Scan for the cell matching the given text and deliver its (x, y) coordinate at center. 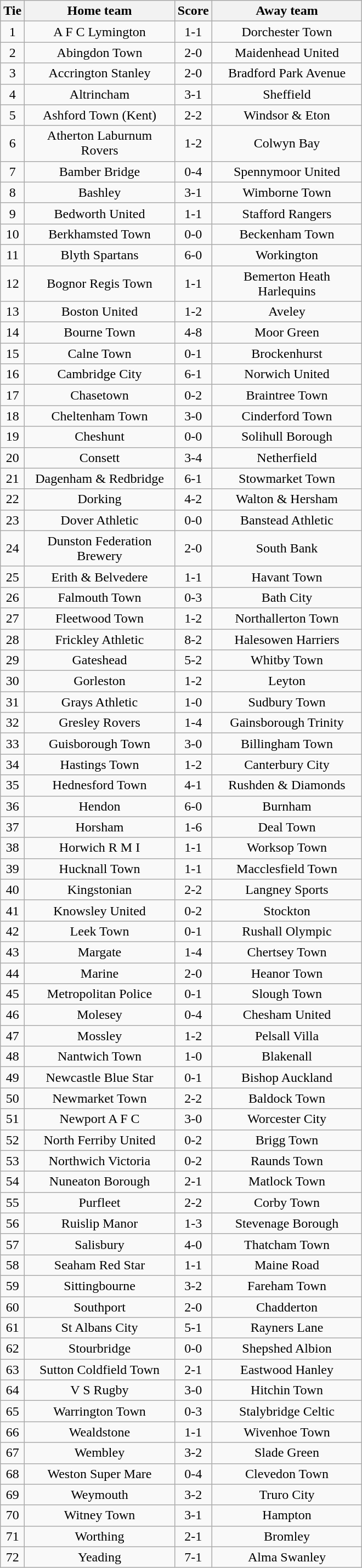
Ashford Town (Kent) (100, 115)
Maidenhead United (287, 53)
Aveley (287, 312)
12 (13, 283)
Leek Town (100, 931)
4 (13, 94)
71 (13, 1536)
St Albans City (100, 1328)
Weymouth (100, 1495)
10 (13, 234)
Horwich R M I (100, 848)
56 (13, 1223)
Northallerton Town (287, 618)
Guisborough Town (100, 744)
64 (13, 1390)
Gateshead (100, 660)
61 (13, 1328)
Boston United (100, 312)
Frickley Athletic (100, 640)
24 (13, 548)
27 (13, 618)
Bourne Town (100, 333)
Eastwood Hanley (287, 1370)
Solihull Borough (287, 437)
Seaham Red Star (100, 1265)
Tie (13, 11)
Berkhamsted Town (100, 234)
Wembley (100, 1453)
Hednesford Town (100, 785)
54 (13, 1182)
Stafford Rangers (287, 213)
Billingham Town (287, 744)
Gorleston (100, 681)
Macclesfield Town (287, 869)
Northwich Victoria (100, 1161)
Spennymoor United (287, 172)
28 (13, 640)
Sutton Coldfield Town (100, 1370)
Bognor Regis Town (100, 283)
Windsor & Eton (287, 115)
Worcester City (287, 1119)
44 (13, 973)
Altrincham (100, 94)
4-0 (193, 1244)
Dorking (100, 499)
Bradford Park Avenue (287, 73)
Wealdstone (100, 1432)
65 (13, 1411)
17 (13, 395)
49 (13, 1077)
Chesham United (287, 1015)
Corby Town (287, 1202)
Heanor Town (287, 973)
Cheshunt (100, 437)
33 (13, 744)
47 (13, 1036)
Dunston Federation Brewery (100, 548)
21 (13, 478)
Brockenhurst (287, 353)
Wimborne Town (287, 192)
62 (13, 1349)
Salisbury (100, 1244)
Alma Swanley (287, 1557)
North Ferriby United (100, 1140)
4-2 (193, 499)
Banstead Athletic (287, 520)
48 (13, 1057)
52 (13, 1140)
42 (13, 931)
Nantwich Town (100, 1057)
Margate (100, 952)
25 (13, 577)
Hucknall Town (100, 869)
4-1 (193, 785)
Slade Green (287, 1453)
8-2 (193, 640)
7 (13, 172)
V S Rugby (100, 1390)
20 (13, 458)
Newcastle Blue Star (100, 1077)
Thatcham Town (287, 1244)
Rushall Olympic (287, 931)
Bromley (287, 1536)
Gresley Rovers (100, 723)
Colwyn Bay (287, 144)
41 (13, 910)
Stourbridge (100, 1349)
Whitby Town (287, 660)
Stalybridge Celtic (287, 1411)
Southport (100, 1307)
Shepshed Albion (287, 1349)
Fleetwood Town (100, 618)
Bamber Bridge (100, 172)
13 (13, 312)
29 (13, 660)
Cinderford Town (287, 416)
Rayners Lane (287, 1328)
3 (13, 73)
51 (13, 1119)
Grays Athletic (100, 702)
Chertsey Town (287, 952)
22 (13, 499)
66 (13, 1432)
3-4 (193, 458)
Hitchin Town (287, 1390)
Consett (100, 458)
6 (13, 144)
Ruislip Manor (100, 1223)
Falmouth Town (100, 597)
Bemerton Heath Harlequins (287, 283)
Cheltenham Town (100, 416)
Netherfield (287, 458)
Stevenage Borough (287, 1223)
40 (13, 890)
43 (13, 952)
59 (13, 1286)
26 (13, 597)
19 (13, 437)
18 (13, 416)
2 (13, 53)
Marine (100, 973)
Havant Town (287, 577)
Stockton (287, 910)
Nuneaton Borough (100, 1182)
16 (13, 374)
Clevedon Town (287, 1474)
Langney Sports (287, 890)
23 (13, 520)
1 (13, 32)
Slough Town (287, 994)
53 (13, 1161)
Calne Town (100, 353)
Newport A F C (100, 1119)
Hendon (100, 806)
Atherton Laburnum Rovers (100, 144)
Baldock Town (287, 1098)
Yeading (100, 1557)
Sheffield (287, 94)
4-8 (193, 333)
Braintree Town (287, 395)
Brigg Town (287, 1140)
34 (13, 765)
Sudbury Town (287, 702)
58 (13, 1265)
70 (13, 1515)
45 (13, 994)
Knowsley United (100, 910)
Bedworth United (100, 213)
Beckenham Town (287, 234)
1-6 (193, 827)
36 (13, 806)
72 (13, 1557)
Matlock Town (287, 1182)
39 (13, 869)
Newmarket Town (100, 1098)
46 (13, 1015)
63 (13, 1370)
50 (13, 1098)
Chadderton (287, 1307)
Purfleet (100, 1202)
32 (13, 723)
Home team (100, 11)
Cambridge City (100, 374)
Dorchester Town (287, 32)
5 (13, 115)
Abingdon Town (100, 53)
7-1 (193, 1557)
Blyth Spartans (100, 255)
Canterbury City (287, 765)
30 (13, 681)
Bashley (100, 192)
31 (13, 702)
Burnham (287, 806)
Workington (287, 255)
Hastings Town (100, 765)
1-3 (193, 1223)
Molesey (100, 1015)
Away team (287, 11)
Mossley (100, 1036)
Kingstonian (100, 890)
8 (13, 192)
Chasetown (100, 395)
Bishop Auckland (287, 1077)
Worthing (100, 1536)
Accrington Stanley (100, 73)
5-1 (193, 1328)
Truro City (287, 1495)
Score (193, 11)
Maine Road (287, 1265)
Witney Town (100, 1515)
Wivenhoe Town (287, 1432)
38 (13, 848)
11 (13, 255)
Raunds Town (287, 1161)
Blakenall (287, 1057)
5-2 (193, 660)
Deal Town (287, 827)
Bath City (287, 597)
Horsham (100, 827)
37 (13, 827)
Weston Super Mare (100, 1474)
Moor Green (287, 333)
Halesowen Harriers (287, 640)
14 (13, 333)
Pelsall Villa (287, 1036)
15 (13, 353)
South Bank (287, 548)
Fareham Town (287, 1286)
9 (13, 213)
57 (13, 1244)
Gainsborough Trinity (287, 723)
Warrington Town (100, 1411)
Walton & Hersham (287, 499)
Rushden & Diamonds (287, 785)
Dover Athletic (100, 520)
Worksop Town (287, 848)
Sittingbourne (100, 1286)
Stowmarket Town (287, 478)
A F C Lymington (100, 32)
Norwich United (287, 374)
55 (13, 1202)
Leyton (287, 681)
69 (13, 1495)
Dagenham & Redbridge (100, 478)
35 (13, 785)
68 (13, 1474)
Erith & Belvedere (100, 577)
67 (13, 1453)
60 (13, 1307)
Metropolitan Police (100, 994)
Hampton (287, 1515)
